Determine the (x, y) coordinate at the center of the cell enclosing the given text.  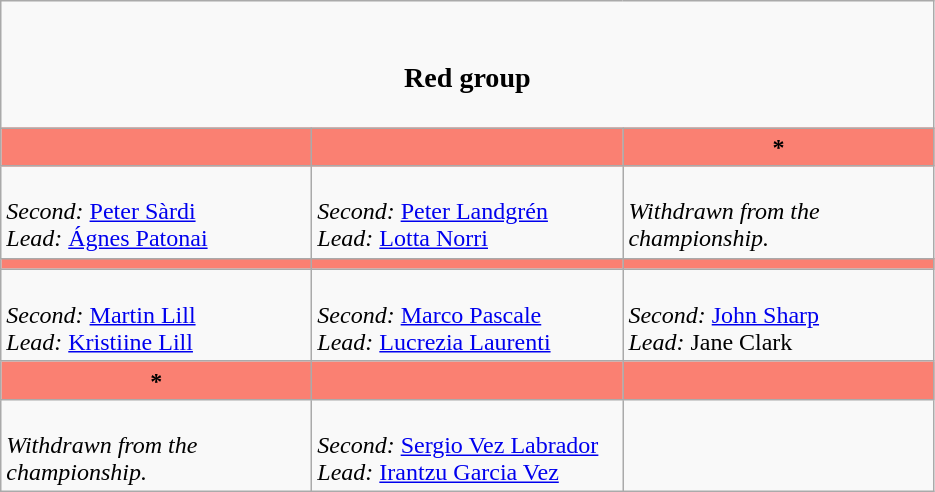
Second: Sergio Vez Labrador Lead: Irantzu Garcia Vez (468, 445)
Second: Martin Lill Lead: Kristiine Lill (156, 315)
Second: Peter Sàrdi Lead: Ágnes Patonai (156, 212)
Second: Peter Landgrén Lead: Lotta Norri (468, 212)
Red group (468, 64)
Second: John Sharp Lead: Jane Clark (778, 315)
Second: Marco Pascale Lead: Lucrezia Laurenti (468, 315)
